Scan for the cell matching the given text and deliver its [X, Y] coordinate at center. 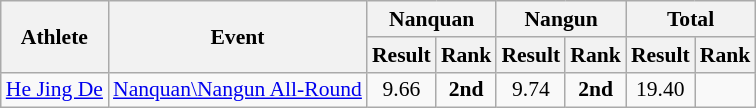
Event [238, 36]
He Jing De [54, 90]
Total [690, 19]
9.74 [530, 90]
19.40 [660, 90]
Nanquan [432, 19]
Athlete [54, 36]
Nangun [560, 19]
Nanquan\Nangun All-Round [238, 90]
9.66 [402, 90]
